Output the (X, Y) coordinate of the center of the cell containing the given text.  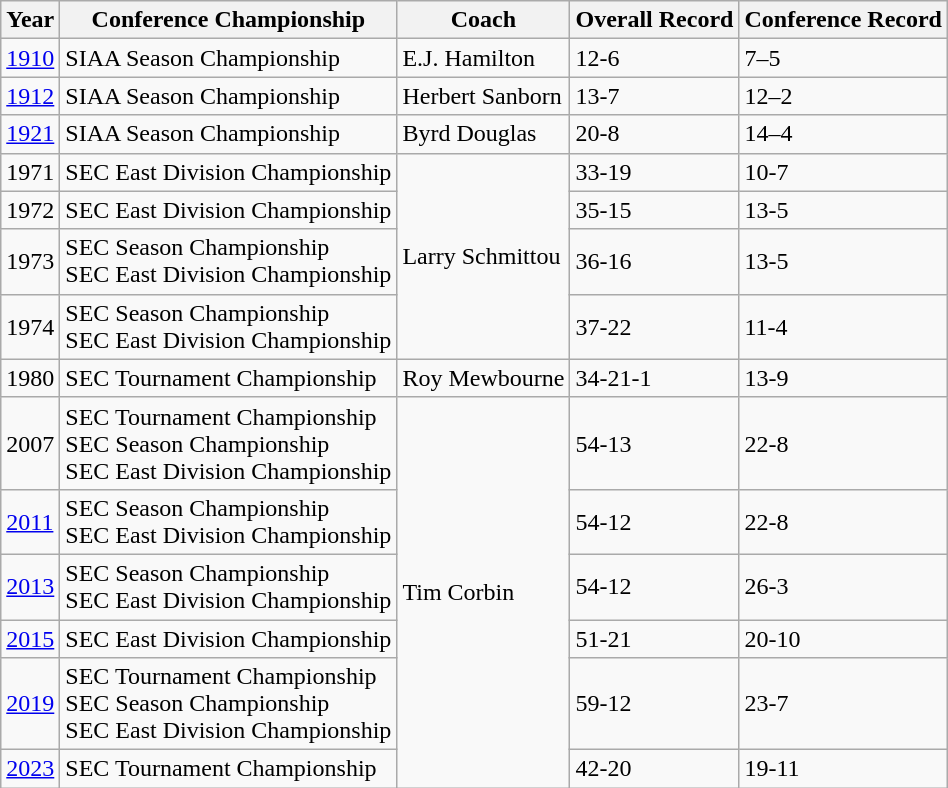
Year (30, 20)
Conference Championship (228, 20)
2013 (30, 586)
36-16 (654, 262)
20-10 (844, 639)
1972 (30, 210)
23-7 (844, 704)
1910 (30, 58)
Byrd Douglas (484, 134)
34-21-1 (654, 378)
51-21 (654, 639)
37-22 (654, 326)
14–4 (844, 134)
1912 (30, 96)
2011 (30, 522)
10-7 (844, 172)
1971 (30, 172)
Roy Mewbourne (484, 378)
11-4 (844, 326)
2007 (30, 443)
Tim Corbin (484, 592)
Larry Schmittou (484, 256)
Conference Record (844, 20)
19-11 (844, 769)
2015 (30, 639)
13-9 (844, 378)
20-8 (654, 134)
12–2 (844, 96)
59-12 (654, 704)
1980 (30, 378)
Coach (484, 20)
26-3 (844, 586)
Overall Record (654, 20)
42-20 (654, 769)
Herbert Sanborn (484, 96)
12-6 (654, 58)
54-13 (654, 443)
1973 (30, 262)
35-15 (654, 210)
1921 (30, 134)
7–5 (844, 58)
2023 (30, 769)
33-19 (654, 172)
1974 (30, 326)
13-7 (654, 96)
2019 (30, 704)
E.J. Hamilton (484, 58)
